Return [x, y] of the center of cell containing provided text 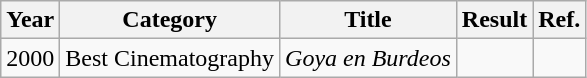
Goya en Burdeos [368, 58]
Ref. [560, 20]
Result [494, 20]
Best Cinematography [170, 58]
2000 [30, 58]
Title [368, 20]
Year [30, 20]
Category [170, 20]
